Determine the [x, y] coordinate at the center of the cell enclosing the given text.  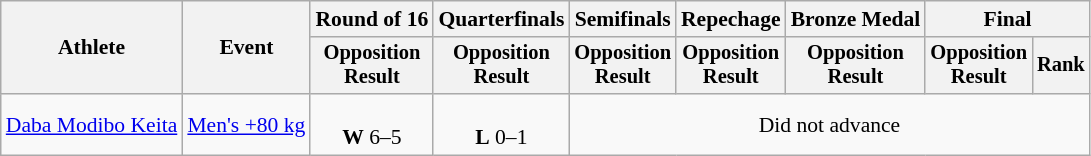
Event [246, 48]
Round of 16 [372, 19]
Rank [1061, 66]
Did not advance [829, 124]
W 6–5 [372, 124]
Men's +80 kg [246, 124]
Daba Modibo Keita [92, 124]
Bronze Medal [856, 19]
Quarterfinals [501, 19]
Final [1007, 19]
Repechage [731, 19]
Athlete [92, 48]
Semifinals [622, 19]
L 0–1 [501, 124]
